Capture the cell that displays the provided text and extract its (X, Y) central coordinate. 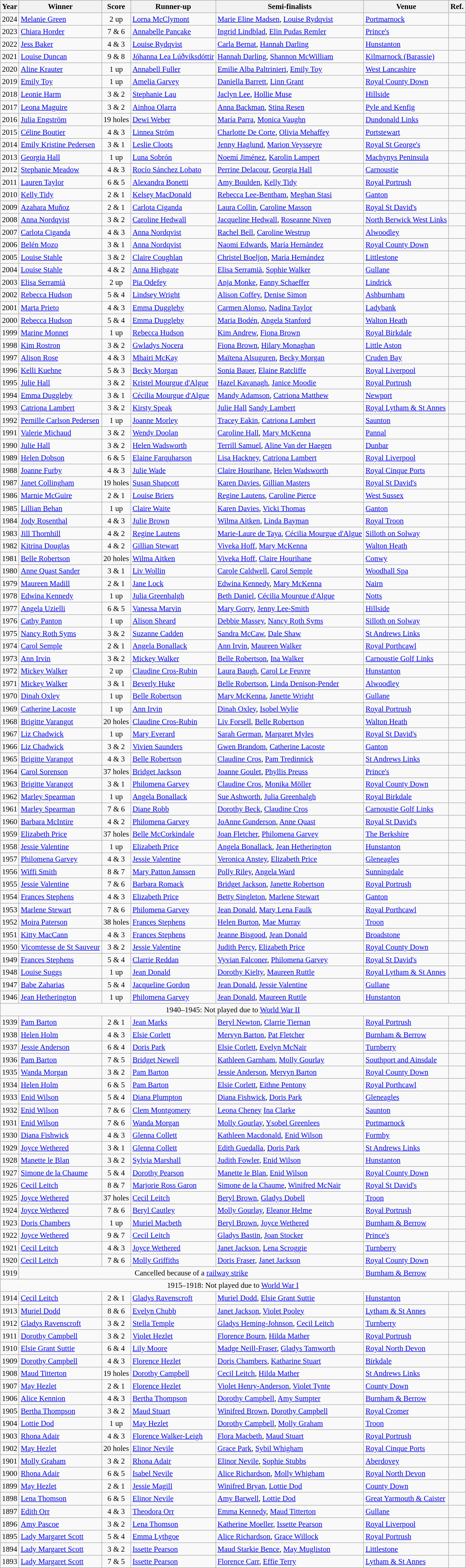
1963 (10, 784)
Beverly Huke (173, 684)
Beryl Brown, Joyce Wethered (290, 1223)
1998 (10, 345)
Winifred Brown, Dorothy Campbell (290, 1411)
Perrine Delacour, Georgia Hall (290, 170)
Kim Rostron (60, 345)
2000 (10, 320)
Polly Riley, Angela Ward (290, 872)
Melanie Green (60, 19)
1899 (10, 1486)
Bridget Jackson (173, 771)
Year (10, 7)
1923 (10, 1223)
Theodora Orr (173, 1511)
Kelly Tidy (60, 195)
1987 (10, 483)
1999 (10, 333)
Jean Hetherington (60, 997)
Joan Fletcher, Philomena Garvey (290, 834)
Aline Krauter (60, 69)
Kathleen Macdonald, Enid Wilson (290, 1135)
Jean Donald, Jessie Valentine (290, 985)
Elinor Nevile, Sophie Stubbs (290, 1461)
1926 (10, 1185)
Regine Lautens (173, 533)
Terrill Samuel, Aline Van der Haegen (290, 446)
1979 (10, 583)
Wilma Aitken, Linda Bayman (290, 521)
1929 (10, 1148)
1924 (10, 1210)
1921 (10, 1248)
1961 (10, 809)
Wilma Aitken (173, 558)
Simone de la Chaume (60, 1173)
1910 (10, 1348)
Florence Bourn, Hilda Mather (290, 1336)
1977 (10, 608)
1928 (10, 1160)
38 holes (116, 922)
Ann Irvin, Maureen Walker (290, 646)
1931 (10, 1123)
Nancy Roth Syms (60, 634)
Kitty MacCann (60, 935)
1902 (10, 1449)
Dewi Weber (173, 119)
Amy Pascoe (60, 1524)
Lauren Taylor (60, 182)
Lily Moore (173, 1348)
Janet Collingham (60, 483)
Maria Bodén, Angela Stanford (290, 320)
Great Yarmouth & Caister (406, 1499)
Maïtena Alsuguren, Becky Morgan (290, 358)
Molly Gourlay, Eleanor Helme (290, 1210)
1981 (10, 558)
Kelli Kuehne (60, 370)
Pia Odefey (173, 283)
Doris Park (173, 1047)
Cécilia Mourgue d'Algue (173, 395)
2005 (10, 257)
1956 (10, 872)
Belén Mozo (60, 245)
Ashburnham (406, 295)
Rocío Sánchez Lobato (173, 170)
Hannah Darling, Shannon McWilliam (290, 57)
Emilie Alba Paltrinieri, Emily Toy (290, 69)
Southport and Ainsdale (406, 1060)
1955 (10, 884)
North Berwick West Links (406, 220)
Dorothy Campbell, Molly Graham (290, 1424)
Carol Sorenson (60, 771)
Moira Paterson (60, 922)
Karen Davies, Vicki Thomas (290, 508)
Grace Park, Sybil Whigham (290, 1449)
Pannal (406, 433)
Semi-finalists (290, 7)
Jacqueline Gordon (173, 985)
Céline Boutier (60, 132)
Elsie Corlett, Eithne Pentony (290, 1085)
1947 (10, 985)
1905 (10, 1411)
Beryl Brown, Gladys Dobell (290, 1198)
Susan Shapcott (173, 483)
2018 (10, 94)
2010 (10, 195)
Jeanne Bisgood, Jean Donald (290, 935)
Louise Suggs (60, 972)
2006 (10, 245)
Elsie Grant Suttie (60, 1348)
Marie Eline Madsen, Louise Rydqvist (290, 19)
Sandra McCaw, Dale Shaw (290, 634)
Runner-up (173, 7)
Elisa Serramià, Sophie Walker (290, 270)
Violet Hezlet (173, 1336)
Alison Rose (60, 358)
1997 (10, 358)
Jean Donald (173, 972)
Royal Troon (406, 521)
2019 (10, 82)
Charlotte De Corte, Olivia Mehaffey (290, 132)
Rachel Bell, Caroline Westrup (290, 232)
2017 (10, 107)
1978 (10, 596)
Elsie Corlett, Evelyn McNair (290, 1047)
Christel Boeljon, María Hernández (290, 257)
Jean Marks (173, 1022)
Georgia Hall (60, 157)
2007 (10, 232)
Carole Caldwell, Carol Semple (290, 571)
1932 (10, 1110)
Diana Plumpton (173, 1098)
Joanne Morley (173, 421)
1975 (10, 634)
Alexandra Bonetti (173, 182)
Caroline Hedwall (173, 220)
Kelsey MacDonald (173, 195)
Jessie Magill (173, 1486)
1992 (10, 421)
Dinah Oxley (60, 696)
Vivien Saunders (173, 746)
Little Aston (406, 345)
Jessie Anderson, Mervyn Barton (290, 1072)
1907 (10, 1386)
Doris Chambers, Katharine Stuart (290, 1361)
Lindsey Wright (173, 295)
Louise Rydqvist (173, 44)
Gillian Stewart (173, 546)
Veronica Anstey, Elizabeth Price (290, 859)
1898 (10, 1499)
Beth Daniel, Cécilia Mourgue d'Algue (290, 596)
Gwen Brandom, Catherine Lacoste (290, 746)
1996 (10, 370)
9 & 8 (116, 57)
Sue Ashworth, Julia Greenhalgh (290, 797)
Jacqueline Hedwall, Roseanne Niven (290, 220)
1950 (10, 947)
Formby (406, 1135)
1951 (10, 935)
Ainhoa Olarra (173, 107)
Carla Bernat, Hannah Darling (290, 44)
Jean Donald, Mary Lena Faulk (290, 910)
1985 (10, 508)
Emma Kennedy, Maud Titterton (290, 1511)
Jody Rosenthal (60, 521)
Wendy Doolan (173, 433)
Ingrid Lindblad, Elin Pudas Remler (290, 32)
Madge Neill-Fraser, Gladys Tamworth (290, 1348)
Anna Highgate (173, 270)
The Berkshire (406, 834)
Helen Burton, Mae Murray (290, 922)
Kim Andrew, Fiona Brown (290, 333)
Belle McCorkindale (173, 834)
West Sussex (406, 496)
Maureen Madill (60, 583)
Muriel Dodd, Elsie Grant Suttie (290, 1298)
Dundonald Links (406, 119)
Violet Henry-Anderson, Violet Tynte (290, 1386)
Doris Fraser, Janet Jackson (290, 1260)
Leslie Cloots (173, 144)
Bridget Jackson, Janette Robertson (290, 884)
Lisa Hackney, Catriona Lambert (290, 458)
1893 (10, 1562)
Simone de la Chaume, Winifred McNair (290, 1185)
1895 (10, 1536)
2012 (10, 170)
1897 (10, 1511)
2001 (10, 308)
2008 (10, 220)
Naomi Edwards, María Hernández (290, 245)
1965 (10, 759)
1953 (10, 910)
Azahara Muñoz (60, 207)
1909 (10, 1361)
2013 (10, 157)
Maud Titterton (60, 1374)
Molly Griffiths (173, 1260)
1911 (10, 1336)
Lottie Dod (60, 1424)
Amy Barwell, Lottie Dod (290, 1499)
1958 (10, 847)
Carol Semple (60, 646)
Dorothy Campbell, Amy Sumpter (290, 1399)
Diana Fishwick, Doris Park (290, 1098)
Florence Walker-Leigh (173, 1436)
Sonia Bauer, Elaine Ratcliffe (290, 370)
Laura Baugh, Carol Le Feuvre (290, 671)
1922 (10, 1235)
1948 (10, 972)
Helen Wadsworth (173, 446)
2021 (10, 57)
Edwina Kennedy (60, 596)
Machynys Peninsula (406, 157)
1971 (10, 684)
Mary Everard (173, 734)
Cecil Leitch, Hilda Mather (290, 1374)
1949 (10, 960)
Babe Zaharias (60, 985)
1964 (10, 771)
Julia Greenhalgh (173, 596)
1940–1945: Not played due to World War II (233, 1010)
1957 (10, 859)
Belle Robertson, Linda Denison-Pender (290, 684)
Cruden Bay (406, 358)
Mary Patton Janssen (173, 872)
2011 (10, 182)
Beryl Newton, Clarrie Tiernan (290, 1022)
Marnie McGuire (60, 496)
Anne Quast Sander (60, 571)
Claire Waite (173, 508)
Carnoustie (406, 170)
1920 (10, 1260)
Valerie Michaud (60, 433)
1982 (10, 546)
Dorothy Kielty, Maureen Ruttle (290, 972)
Mervyn Barton, Pat Fletcher (290, 1035)
Pyle and Kenfig (406, 107)
1925 (10, 1198)
Carmen Alonso, Nadina Taylor (290, 308)
Pernille Carlson Pedersen (60, 421)
Doris Chambers (60, 1223)
Molly Gourlay, Ysobel Greenlees (290, 1123)
Gladys Heming-Johnson, Cecil Leitch (290, 1323)
Winifred Bryan, Lottie Dod (290, 1486)
1927 (10, 1173)
Annabell Fuller (173, 69)
Claire Hourihane, Helen Wadsworth (290, 471)
Katherine Moeller, Issette Pearson (290, 1524)
1912 (10, 1323)
Barbara Romack (173, 884)
Amy Boulden, Kelly Tidy (290, 182)
2009 (10, 207)
1972 (10, 671)
Dorothy Beck, Claudine Cros (290, 809)
Marlene Stewart (60, 910)
1938 (10, 1035)
1984 (10, 521)
Birkdale (406, 1361)
1903 (10, 1436)
Catherine Lacoste (60, 709)
Wiffi Smith (60, 872)
Judith Percy, Elizabeth Price (290, 947)
Marjorie Ross Garon (173, 1185)
1974 (10, 646)
Leona Cheney Ina Clarke (290, 1110)
Kristel Mourgue d'Algue (173, 383)
Karen Davies, Gillian Masters (290, 483)
1990 (10, 446)
Claudine Cros, Monika Möller (290, 784)
Mhairi McKay (173, 358)
Dorothy Pearson (173, 1173)
1946 (10, 997)
Lorna McClymont (173, 19)
Edwina Kennedy, Mary McKenna (290, 583)
Marine Monnet (60, 333)
1914 (10, 1298)
West Lancashire (406, 69)
Woodhall Spa (406, 571)
Sylvia Marshall (173, 1160)
Chiara Horder (60, 32)
1896 (10, 1524)
2014 (10, 144)
Ladybank (406, 308)
Molly Graham (60, 1461)
Kitrina Douglas (60, 546)
Janet Jackson, Violet Pooley (290, 1311)
Edith Orr (60, 1511)
2016 (10, 119)
Lillian Behan (60, 508)
Jaclyn Lee, Hollie Muse (290, 94)
Ref. (457, 7)
Stella Temple (173, 1323)
8 & 6 (116, 1311)
Clarrie Reddan (173, 960)
Claudine Cros, Pam Tredinnick (290, 759)
1983 (10, 533)
Marie-Laure de Taya, Cécilia Mourgue d'Algue (290, 533)
Lindrick (406, 283)
Aberdovey (406, 1461)
1904 (10, 1424)
Caroline Hall, Mary McKenna (290, 433)
Alison Coffey, Denise Simon (290, 295)
Maud Stuart (173, 1411)
Julie Brown (173, 521)
1901 (10, 1461)
Liv Forsell, Belle Robertson (290, 721)
Louise Briers (173, 496)
JoAnne Gunderson, Anne Quast (290, 822)
2002 (10, 295)
2004 (10, 270)
Alice Richardson, Molly Whigham (290, 1474)
Julie Hall Sandy Lambert (290, 408)
Barbara McIntire (60, 822)
1908 (10, 1374)
María Parra, Monica Vaughn (290, 119)
Mandy Adamson, Catriona Matthew (290, 395)
Muriel Macbeth (173, 1223)
1967 (10, 734)
1894 (10, 1549)
Kilmarnock (Barassie) (406, 57)
1993 (10, 408)
Notts (406, 596)
Joanne Furby (60, 471)
1973 (10, 659)
Royal St George's (406, 144)
Emily Kristine Pedersen (60, 144)
Belle Robertson, Ina Walker (290, 659)
2020 (10, 69)
Florence Carr, Effie Terry (290, 1562)
Gladys Bastin, Joan Stocker (290, 1235)
1939 (10, 1022)
Vyvian Falconer, Philomena Garvey (290, 960)
Broadstone (406, 935)
Isabel Nevile (173, 1474)
Luna Sobrón (173, 157)
Claire Coughlan (173, 257)
Sunningdale (406, 872)
Betty Singleton, Marlene Stewart (290, 897)
1954 (10, 897)
Alison Sheard (173, 621)
Jenny Haglund, Marion Veysseyre (290, 144)
Laura Collin, Caroline Masson (290, 207)
Mary McKenna, Janette Wright (290, 696)
Dunbar (406, 446)
Marta Prieto (60, 308)
1935 (10, 1072)
Elsie Corlett (173, 1035)
Daniella Barrett, Linn Grant (290, 82)
Angela Bonallack, Jean Hetherington (290, 847)
1919 (10, 1273)
Emma Lythgoe (173, 1536)
9 & 7 (116, 1235)
Jane Lock (173, 583)
1980 (10, 571)
Judith Fowler, Enid Wilson (290, 1160)
1970 (10, 696)
1937 (10, 1047)
1936 (10, 1060)
Mary Gorry, Jenny Lee-Smith (290, 608)
Gwladys Nocera (173, 345)
1933 (10, 1098)
Jessie Anderson (60, 1047)
1976 (10, 621)
Sarah German, Margaret Myles (290, 734)
5 & 3 (116, 370)
Julia Engström (60, 119)
Viveka Hoff, Mary McKenna (290, 546)
1986 (10, 496)
1966 (10, 746)
Jill Thornhill (60, 533)
Catriona Lambert (60, 408)
2022 (10, 44)
Anja Monke, Fanny Schaeffer (290, 283)
Janet Jackson, Lena Scroggie (290, 1248)
Viveka Hoff, Claire Hourihane (290, 558)
Kirsty Speak (173, 408)
Diane Robb (173, 809)
2023 (10, 32)
Portstewart (406, 132)
2003 (10, 283)
Emily Toy (60, 82)
Cathy Panton (60, 621)
Royal Cromer (406, 1411)
Hazel Kavanagh, Janice Moodie (290, 383)
1969 (10, 709)
Linnea Ström (173, 132)
Jean Donald, Maureen Ruttle (290, 997)
Debbie Massey, Nancy Roth Syms (290, 621)
Angela Uzielli (60, 608)
Tracey Eakin, Catriona Lambert (290, 421)
1959 (10, 834)
1994 (10, 395)
Noemí Jiménez, Karolin Lampert (290, 157)
Kathleen Garnham, Molly Gourlay (290, 1060)
Maud Starkie Bence, May Mugliston (290, 1549)
Alice Kennion (60, 1399)
Nairn (406, 583)
2015 (10, 132)
1934 (10, 1085)
Manette le Blan (60, 1160)
Liv Wollin (173, 571)
Diana Fishwick (60, 1135)
Annabelle Pancake (173, 32)
Elisa Serramià (60, 283)
1913 (10, 1311)
Stephanie Meadow (60, 170)
Anna Backman, Stina Resen (290, 107)
Clem Montgomery (173, 1110)
Muriel Dodd (60, 1311)
1906 (10, 1399)
1991 (10, 433)
1930 (10, 1135)
Joanne Goulet, Phyllis Preuss (290, 771)
Cancelled because of a railway strike (191, 1273)
Rebecca Lee-Bentham, Meghan Stasi (290, 195)
Vicomtesse de St Sauveur (60, 947)
1995 (10, 383)
Vanessa Marvin (173, 608)
Beryl Cautley (173, 1210)
Julie Wade (173, 471)
Regine Lautens, Caroline Pierce (290, 496)
Venue (406, 7)
Bridget Newell (173, 1060)
Jóhanna Lea Lúðvíksdóttir (173, 57)
Elaine Farquharson (173, 458)
Stephanie Lau (173, 94)
Conwy (406, 558)
1968 (10, 721)
Winner (60, 7)
Suzanne Cadden (173, 634)
Amelia Garvey (173, 82)
Leona Maguire (60, 107)
Flora Macbeth, Maud Stuart (290, 1436)
Helen Dobson (60, 458)
1915–1918: Not played due to World War I (233, 1286)
Evelyn Chubb (173, 1311)
1989 (10, 458)
Manette le Blan, Enid Wilson (290, 1173)
2024 (10, 19)
1962 (10, 797)
1988 (10, 471)
Dinah Oxley, Isobel Wylie (290, 709)
Louise Duncan (60, 57)
Score (116, 7)
Newport (406, 395)
1900 (10, 1474)
Edith Guedalla, Doris Park (290, 1148)
Jess Baker (60, 44)
Alice Richardson, Grace Willock (290, 1536)
1952 (10, 922)
Fiona Brown, Hilary Monaghan (290, 345)
Becky Morgan (173, 370)
Leonie Harm (60, 94)
1960 (10, 822)
